Search for the cell housing the specified text and yield its [X, Y] center coordinate. 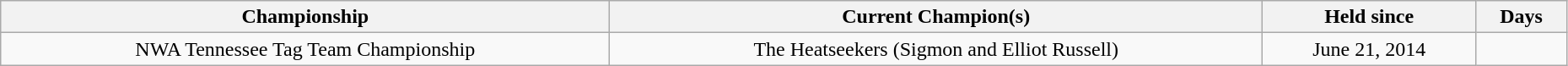
NWA Tennessee Tag Team Championship [305, 49]
June 21, 2014 [1370, 49]
Championship [305, 17]
Days [1522, 17]
Current Champion(s) [936, 17]
Held since [1370, 17]
The Heatseekers (Sigmon and Elliot Russell) [936, 49]
